Scan for the cell matching the given text and deliver its [x, y] coordinate at center. 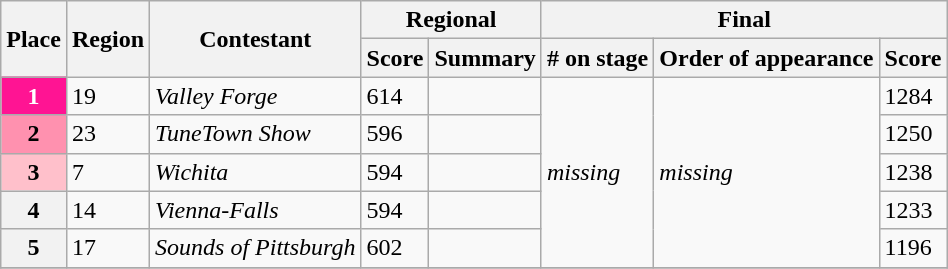
1250 [913, 134]
1 [34, 96]
# on stage [597, 58]
602 [395, 248]
1284 [913, 96]
Sounds of Pittsburgh [256, 248]
19 [108, 96]
5 [34, 248]
Order of appearance [766, 58]
7 [108, 172]
3 [34, 172]
4 [34, 210]
Vienna-Falls [256, 210]
23 [108, 134]
Regional [451, 20]
Valley Forge [256, 96]
Wichita [256, 172]
Final [744, 20]
1233 [913, 210]
Region [108, 39]
596 [395, 134]
1238 [913, 172]
TuneTown Show [256, 134]
14 [108, 210]
Place [34, 39]
1196 [913, 248]
Contestant [256, 39]
17 [108, 248]
614 [395, 96]
2 [34, 134]
Summary [485, 58]
